Return the [x, y] coordinate for the center point of the cell that contains the specified text.  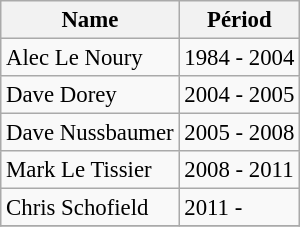
Name [90, 20]
2008 - 2011 [240, 170]
2005 - 2008 [240, 133]
Alec Le Noury [90, 58]
1984 - 2004 [240, 58]
2011 - [240, 208]
2004 - 2005 [240, 95]
Dave Dorey [90, 95]
Périod [240, 20]
Mark Le Tissier [90, 170]
Dave Nussbaumer [90, 133]
Chris Schofield [90, 208]
